From the cell containing the given text, extract its center point as (X, Y) coordinate. 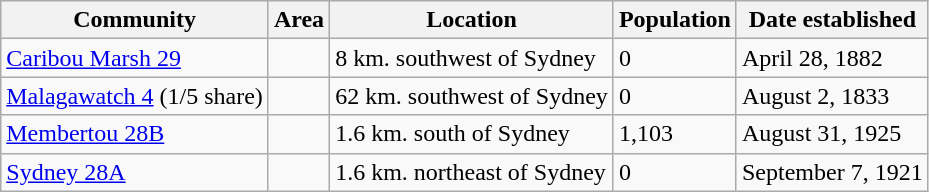
Sydney 28A (135, 172)
Population (674, 20)
Location (472, 20)
Malagawatch 4 (1/5 share) (135, 96)
Date established (832, 20)
Caribou Marsh 29 (135, 58)
April 28, 1882 (832, 58)
1.6 km. south of Sydney (472, 134)
8 km. southwest of Sydney (472, 58)
Area (298, 20)
62 km. southwest of Sydney (472, 96)
1,103 (674, 134)
September 7, 1921 (832, 172)
August 2, 1833 (832, 96)
Community (135, 20)
1.6 km. northeast of Sydney (472, 172)
August 31, 1925 (832, 134)
Membertou 28B (135, 134)
